Provide the [x, y] coordinate of the cell's center where the given text is located.  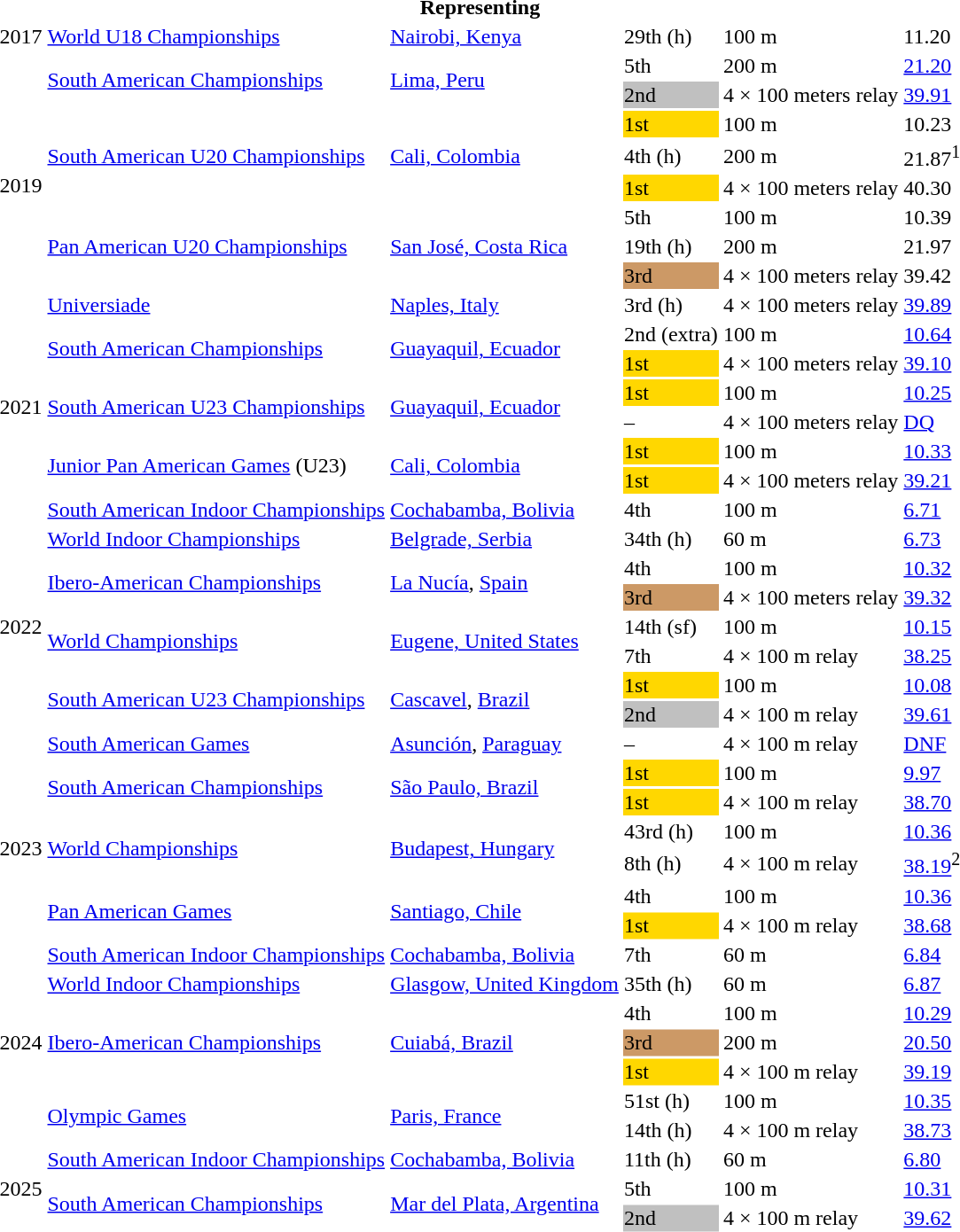
19th (h) [670, 246]
Santiago, Chile [505, 911]
Lima, Peru [505, 80]
Olympic Games [216, 1115]
Mar del Plata, Argentina [505, 1204]
Asunción, Paraguay [505, 744]
8th (h) [670, 863]
Universiade [216, 305]
34th (h) [670, 539]
4th (h) [670, 156]
Nairobi, Kenya [505, 36]
Pan American U20 Championships [216, 246]
Junior Pan American Games (U23) [216, 466]
South American U20 Championships [216, 156]
Belgrade, Serbia [505, 539]
Eugene, United States [505, 642]
2nd (extra) [670, 334]
Cascavel, Brazil [505, 700]
La Nucía, Spain [505, 583]
Naples, Italy [505, 305]
Cuiabá, Brazil [505, 1042]
11th (h) [670, 1159]
29th (h) [670, 36]
Pan American Games [216, 911]
14th (sf) [670, 627]
3rd (h) [670, 305]
Budapest, Hungary [505, 849]
San José, Costa Rica [505, 246]
43rd (h) [670, 831]
World U18 Championships [216, 36]
14th (h) [670, 1130]
51st (h) [670, 1101]
São Paulo, Brazil [505, 787]
Paris, France [505, 1115]
35th (h) [670, 984]
South American Games [216, 744]
Glasgow, United Kingdom [505, 984]
